Search for the cell housing the specified text and yield its (x, y) center coordinate. 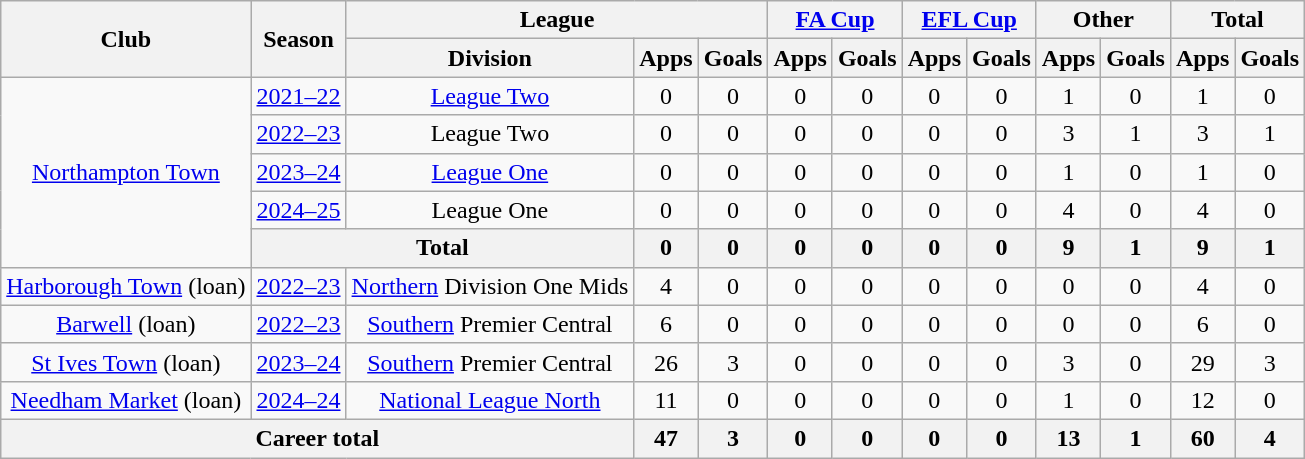
2024–24 (298, 400)
Other (1103, 20)
60 (1202, 438)
Harborough Town (loan) (126, 286)
26 (666, 362)
47 (666, 438)
13 (1068, 438)
EFL Cup (969, 20)
Club (126, 39)
Needham Market (loan) (126, 400)
Career total (318, 438)
Division (490, 58)
2021–22 (298, 96)
Northern Division One Mids (490, 286)
St Ives Town (loan) (126, 362)
Barwell (loan) (126, 324)
29 (1202, 362)
12 (1202, 400)
2024–25 (298, 210)
Northampton Town (126, 172)
Season (298, 39)
National League North (490, 400)
League (557, 20)
FA Cup (835, 20)
11 (666, 400)
